Return the [x, y] coordinate for the center point of the cell that contains the specified text.  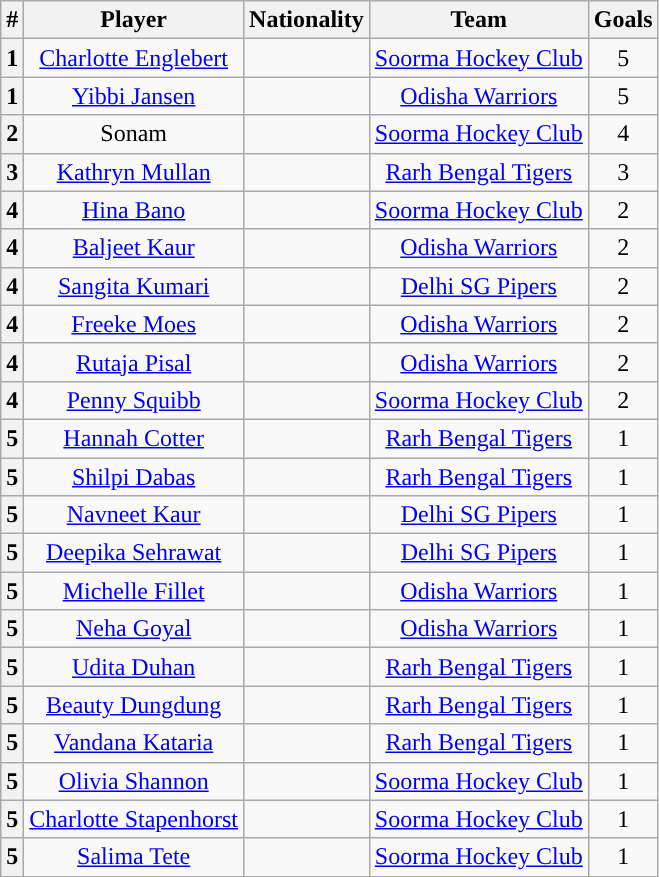
Baljeet Kaur [134, 248]
Charlotte Stapenhorst [134, 819]
Yibbi Jansen [134, 96]
Neha Goyal [134, 629]
Hina Bano [134, 210]
Penny Squibb [134, 400]
Michelle Fillet [134, 591]
Freeke Moes [134, 324]
Kathryn Mullan [134, 172]
Sangita Kumari [134, 286]
Shilpi Dabas [134, 477]
Olivia Shannon [134, 781]
Rutaja Pisal [134, 362]
Udita Duhan [134, 667]
Goals [623, 20]
Beauty Dungdung [134, 705]
Charlotte Englebert [134, 58]
Deepika Sehrawat [134, 553]
Nationality [307, 20]
Salima Tete [134, 857]
Team [478, 20]
# [12, 20]
Vandana Kataria [134, 743]
Player [134, 20]
Sonam [134, 134]
Hannah Cotter [134, 438]
Navneet Kaur [134, 515]
